Detect which cell encompasses the target text, then output its (X, Y) center coordinate. 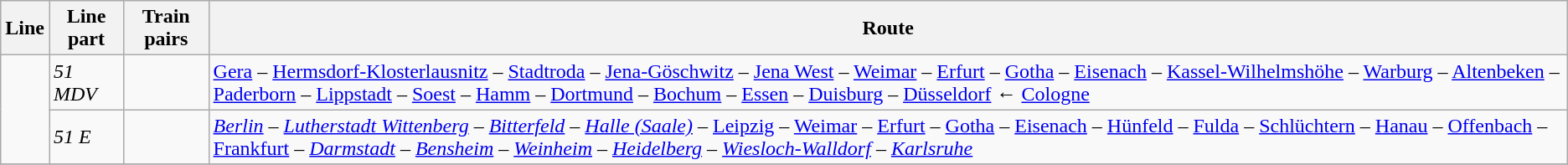
51 E (85, 137)
Route (888, 28)
Line part (85, 28)
Line (25, 28)
51 MDV (85, 82)
Train pairs (166, 28)
